Search for the cell housing the specified text and yield its (X, Y) center coordinate. 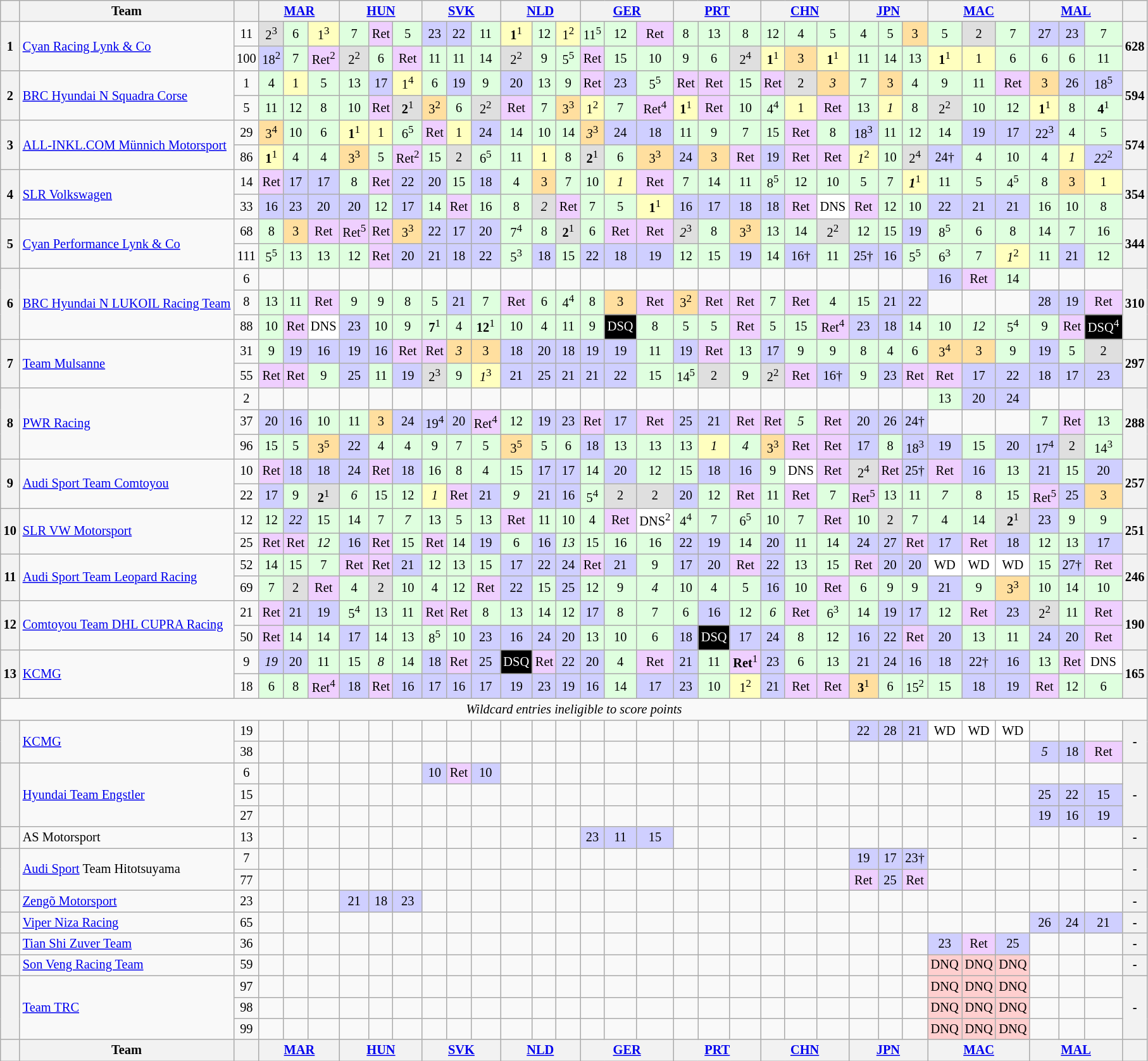
Comtoyou Team DHL CUPRA Racing (127, 625)
BRC Hyundai N Squadra Corse (127, 96)
Cyan Racing Lynk & Co (127, 46)
223 (1044, 133)
Team TRC (127, 1008)
BRC Hyundai N LUKOIL Racing Team (127, 304)
PWR Racing (127, 424)
182 (271, 58)
59 (246, 965)
165 (1135, 674)
86 (246, 157)
222 (1104, 157)
100 (246, 58)
53 (516, 256)
96 (246, 447)
297 (1135, 363)
68 (246, 232)
310 (1135, 304)
Wildcard entries ineligible to score points (574, 710)
Son Veng Racing Team (127, 965)
ALL-INKL.COM Münnich Motorsport (127, 145)
Tian Shi Zuver Team (127, 944)
52 (246, 565)
98 (246, 1008)
37 (246, 422)
174 (1044, 447)
77 (246, 880)
DNS2 (654, 520)
574 (1135, 145)
Audi Sport Team Comtoyou (127, 484)
Ret1 (746, 662)
41 (1104, 108)
23† (915, 858)
29 (246, 133)
DSQ4 (1104, 327)
97 (246, 986)
50 (246, 637)
354 (1135, 194)
74 (516, 232)
628 (1135, 46)
251 (1135, 530)
Viper Niza Racing (127, 922)
38 (246, 752)
45 (1013, 182)
22† (979, 662)
257 (1135, 484)
69 (246, 587)
115 (592, 34)
594 (1135, 96)
SLR Volkswagen (127, 194)
194 (434, 422)
288 (1135, 424)
Hyundai Team Engstler (127, 794)
88 (246, 327)
Audi Sport Team Leopard Racing (127, 577)
152 (915, 686)
344 (1135, 244)
111 (246, 256)
AS Motorsport (127, 837)
190 (1135, 625)
71 (434, 327)
185 (1104, 84)
246 (1135, 577)
99 (246, 1029)
Team Mulsanne (127, 363)
121 (485, 327)
Audi Sport Team Hitotsuyama (127, 869)
145 (686, 376)
36 (246, 944)
SLR VW Motorsport (127, 530)
27† (1072, 565)
Zengõ Motorsport (127, 901)
Cyan Performance Lynk & Co (127, 244)
143 (1104, 447)
